Output the [x, y] coordinate of the center of the cell containing the given text.  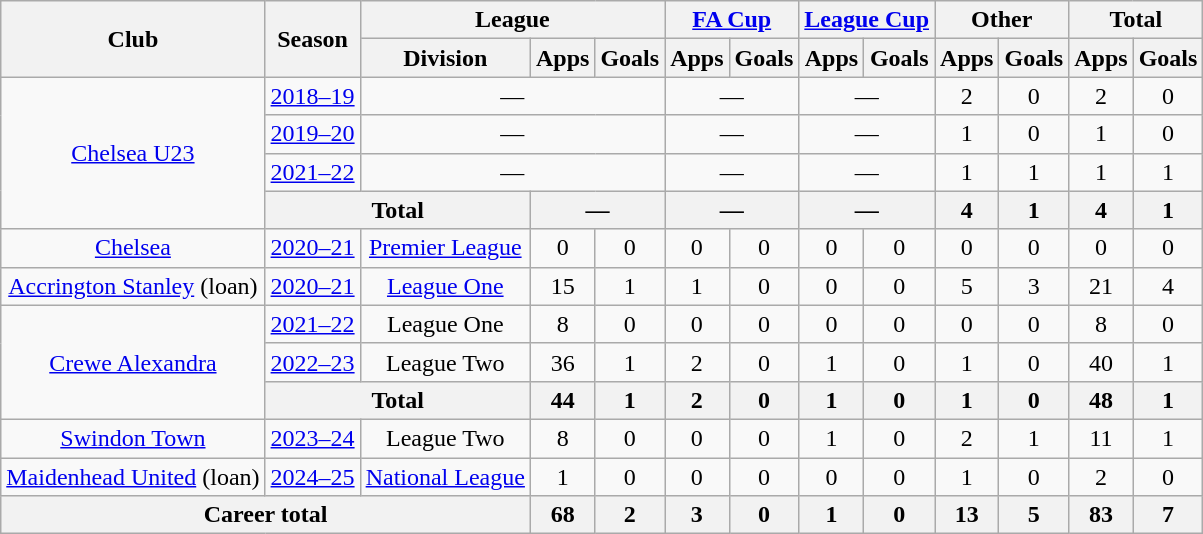
13 [967, 515]
Career total [266, 515]
44 [562, 400]
2019–20 [312, 134]
68 [562, 515]
11 [1101, 438]
Crewe Alexandra [133, 362]
Other [1002, 20]
2023–24 [312, 438]
National League [445, 477]
Club [133, 39]
48 [1101, 400]
83 [1101, 515]
15 [562, 286]
7 [1168, 515]
21 [1101, 286]
Chelsea U23 [133, 153]
Maidenhead United (loan) [133, 477]
Accrington Stanley (loan) [133, 286]
Chelsea [133, 248]
2018–19 [312, 96]
Swindon Town [133, 438]
Premier League [445, 248]
FA Cup [732, 20]
2024–25 [312, 477]
League Cup [867, 20]
League [512, 20]
Division [445, 58]
Season [312, 39]
2022–23 [312, 362]
40 [1101, 362]
36 [562, 362]
